Return [X, Y] of the center of cell containing provided text 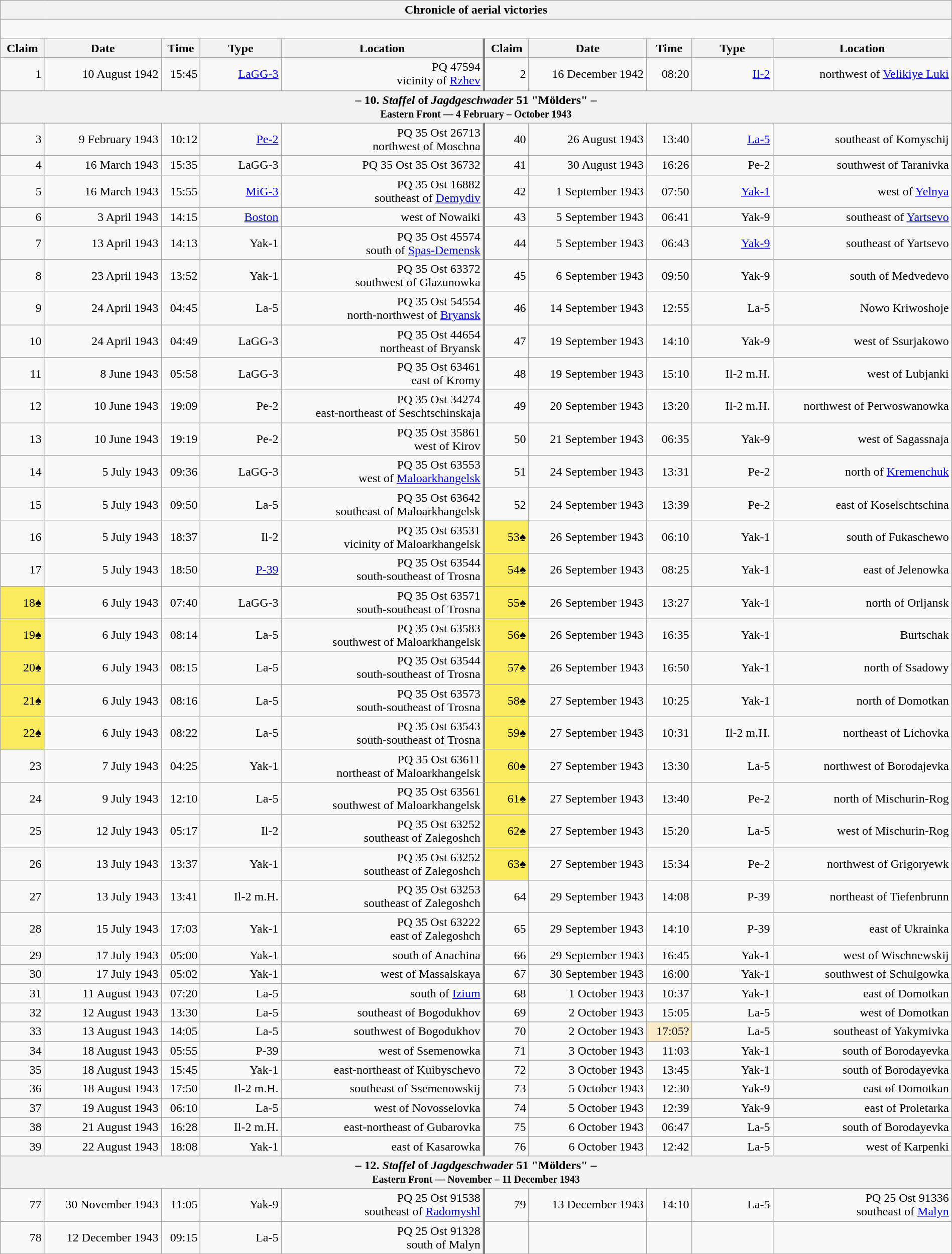
12:30 [669, 1089]
– 12. Staffel of Jagdgeschwader 51 "Mölders" –Eastern Front — November – 11 December 1943 [476, 1172]
9 [22, 308]
east of Kasarowka [383, 1146]
36 [22, 1089]
30 September 1943 [587, 974]
05:55 [181, 1051]
11 [22, 374]
64 [506, 897]
10:37 [669, 993]
west of Domotkan [862, 1012]
16:26 [669, 165]
15:34 [669, 864]
14:15 [181, 217]
northwest of Borodajevka [862, 765]
15:35 [181, 165]
PQ 35 Ost 63222 east of Zalegoshch [383, 929]
51 [506, 472]
west of Yelnya [862, 191]
46 [506, 308]
18:50 [181, 569]
14:05 [181, 1032]
08:15 [181, 668]
MiG-3 [241, 191]
06:43 [669, 243]
west of Novosselovka [383, 1108]
10:31 [669, 733]
33 [22, 1032]
12 [22, 407]
12 July 1943 [102, 831]
35 [22, 1070]
PQ 35 Ost 16882 southeast of Demydiv [383, 191]
northwest of Velikiye Luki [862, 74]
14:08 [669, 897]
13:52 [181, 275]
21♠ [22, 700]
13 December 1943 [587, 1204]
39 [22, 1146]
Nowo Kriwoshoje [862, 308]
15 July 1943 [102, 929]
PQ 25 Ost 91328 south of Malyn [383, 1237]
05:02 [181, 974]
13:20 [669, 407]
Boston [241, 217]
04:49 [181, 340]
1 September 1943 [587, 191]
60♠ [506, 765]
north of Ssadowy [862, 668]
10 August 1942 [102, 74]
west of Sagassnaja [862, 439]
66 [506, 955]
PQ 47594vicinity of Rzhev [383, 74]
PQ 35 Ost 63553 west of Maloarkhangelsk [383, 472]
PQ 35 Ost 45574 south of Spas-Demensk [383, 243]
08:20 [669, 74]
west of Lubjanki [862, 374]
southeast of Yakymivka [862, 1032]
east of Jelenowka [862, 569]
south of Fukaschewo [862, 537]
15:20 [669, 831]
PQ 35 Ost 63372 southwest of Glazunowka [383, 275]
south of Medvedevo [862, 275]
13:39 [669, 504]
10 [22, 340]
14 September 1943 [587, 308]
16:50 [669, 668]
PQ 35 Ost 63571 south-southeast of Trosna [383, 603]
13:37 [181, 864]
43 [506, 217]
17:05? [669, 1032]
69 [506, 1012]
25 [22, 831]
27 [22, 897]
4 [22, 165]
26 [22, 864]
72 [506, 1070]
26 August 1943 [587, 140]
70 [506, 1032]
PQ 35 Ost 63561 southwest of Maloarkhangelsk [383, 799]
71 [506, 1051]
20 September 1943 [587, 407]
68 [506, 993]
18♠ [22, 603]
17:03 [181, 929]
06:41 [669, 217]
3 [22, 140]
20♠ [22, 668]
south of Anachina [383, 955]
PQ 35 Ost 63611 northeast of Maloarkhangelsk [383, 765]
13 August 1943 [102, 1032]
05:17 [181, 831]
21 September 1943 [587, 439]
east of Ukrainka [862, 929]
PQ 25 Ost 91336 southeast of Malyn [862, 1204]
PQ 35 Ost 35 Ost 36732 [383, 165]
PQ 25 Ost 91538 southeast of Radomyshl [383, 1204]
09:36 [181, 472]
13:41 [181, 897]
42 [506, 191]
32 [22, 1012]
– 10. Staffel of Jagdgeschwader 51 "Mölders" –Eastern Front — 4 February – October 1943 [476, 106]
24 [22, 799]
18:08 [181, 1146]
15 [22, 504]
12:55 [669, 308]
5 [22, 191]
west of Karpenki [862, 1146]
55♠ [506, 603]
16:45 [669, 955]
08:22 [181, 733]
11 August 1943 [102, 993]
13 April 1943 [102, 243]
15:55 [181, 191]
southwest of Schulgowka [862, 974]
PQ 35 Ost 63531vicinity of Maloarkhangelsk [383, 537]
16 December 1942 [587, 74]
15:05 [669, 1012]
west of Mischurin-Rog [862, 831]
48 [506, 374]
56♠ [506, 635]
23 April 1943 [102, 275]
12 December 1943 [102, 1237]
PQ 35 Ost 35861 west of Kirov [383, 439]
07:20 [181, 993]
west of Wischnewskij [862, 955]
34 [22, 1051]
11:03 [669, 1051]
northeast of Lichovka [862, 733]
2 [506, 74]
38 [22, 1127]
22♠ [22, 733]
16 [22, 537]
PQ 35 Ost 44654 northeast of Bryansk [383, 340]
east-northeast of Kuibyschevo [383, 1070]
PQ 35 Ost 34274 east-northeast of Seschtschinskaja [383, 407]
50 [506, 439]
12:42 [669, 1146]
19 August 1943 [102, 1108]
07:40 [181, 603]
54♠ [506, 569]
east of Koselschtschina [862, 504]
07:50 [669, 191]
19♠ [22, 635]
PQ 35 Ost 63642 southeast of Maloarkhangelsk [383, 504]
PQ 35 Ost 63461 east of Kromy [383, 374]
southwest of Taranivka [862, 165]
74 [506, 1108]
north of Kremenchuk [862, 472]
16:28 [181, 1127]
06:35 [669, 439]
1 [22, 74]
65 [506, 929]
16:35 [669, 635]
78 [22, 1237]
7 July 1943 [102, 765]
59♠ [506, 733]
73 [506, 1089]
77 [22, 1204]
north of Domotkan [862, 700]
13:31 [669, 472]
53♠ [506, 537]
76 [506, 1146]
southeast of Komyschij [862, 140]
06:47 [669, 1127]
northeast of Tiefenbrunn [862, 897]
40 [506, 140]
12:10 [181, 799]
10:12 [181, 140]
19:19 [181, 439]
52 [506, 504]
west of Nowaiki [383, 217]
13 [22, 439]
05:00 [181, 955]
northwest of Grigoryewk [862, 864]
northwest of Perwoswanowka [862, 407]
southwest of Bogodukhov [383, 1032]
21 August 1943 [102, 1127]
Chronicle of aerial victories [476, 10]
45 [506, 275]
PQ 35 Ost 26713 northwest of Moschna [383, 140]
6 [22, 217]
23 [22, 765]
southeast of Ssemenowskij [383, 1089]
12 August 1943 [102, 1012]
37 [22, 1108]
11:05 [181, 1204]
southeast of Bogodukhov [383, 1012]
28 [22, 929]
east-northeast of Gubarovka [383, 1127]
PQ 35 Ost 54554 north-northwest of Bryansk [383, 308]
7 [22, 243]
09:15 [181, 1237]
41 [506, 165]
16:00 [669, 974]
63♠ [506, 864]
PQ 35 Ost 63253 southeast of Zalegoshch [383, 897]
14:13 [181, 243]
12:39 [669, 1108]
22 August 1943 [102, 1146]
east of Proletarka [862, 1108]
13:45 [669, 1070]
19:09 [181, 407]
49 [506, 407]
04:25 [181, 765]
west of Massalskaya [383, 974]
north of Mischurin-Rog [862, 799]
PQ 35 Ost 63583 southwest of Maloarkhangelsk [383, 635]
3 April 1943 [102, 217]
30 [22, 974]
6 September 1943 [587, 275]
58♠ [506, 700]
13:27 [669, 603]
9 July 1943 [102, 799]
17:50 [181, 1089]
05:58 [181, 374]
Burtschak [862, 635]
08:14 [181, 635]
75 [506, 1127]
18:37 [181, 537]
west of Ssemenowka [383, 1051]
31 [22, 993]
30 August 1943 [587, 165]
PQ 35 Ost 63543 south-southeast of Trosna [383, 733]
14 [22, 472]
15:10 [669, 374]
10:25 [669, 700]
west of Ssurjakowo [862, 340]
1 October 1943 [587, 993]
8 [22, 275]
47 [506, 340]
67 [506, 974]
08:16 [181, 700]
30 November 1943 [102, 1204]
8 June 1943 [102, 374]
north of Orljansk [862, 603]
62♠ [506, 831]
9 February 1943 [102, 140]
44 [506, 243]
79 [506, 1204]
08:25 [669, 569]
17 [22, 569]
PQ 35 Ost 63573 south-southeast of Trosna [383, 700]
29 [22, 955]
04:45 [181, 308]
57♠ [506, 668]
south of Izium [383, 993]
61♠ [506, 799]
